From the cell containing the given text, extract its center point as (X, Y) coordinate. 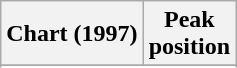
Peakposition (189, 34)
Chart (1997) (72, 34)
